Detect which cell encompasses the target text, then output its [x, y] center coordinate. 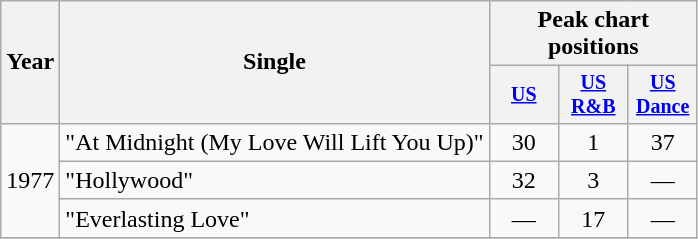
Year [30, 62]
USDance [662, 94]
US [524, 94]
1 [594, 142]
37 [662, 142]
USR&B [594, 94]
30 [524, 142]
"Everlasting Love" [274, 218]
"At Midnight (My Love Will Lift You Up)" [274, 142]
"Hollywood" [274, 180]
3 [594, 180]
Peak chart positions [593, 34]
Single [274, 62]
32 [524, 180]
1977 [30, 180]
17 [594, 218]
